Extract the [x, y] coordinate from the center of the cell holding the provided text.  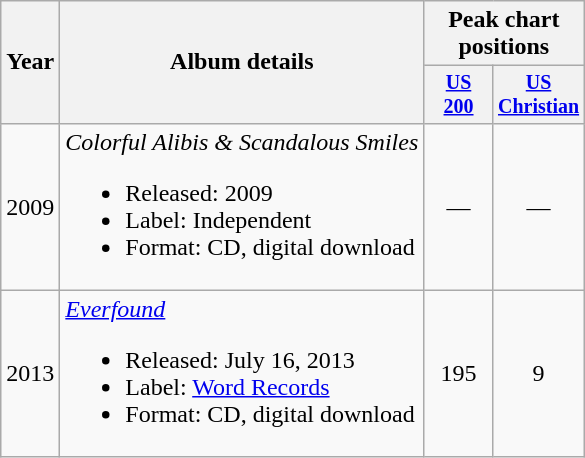
9 [538, 374]
Year [30, 62]
Album details [242, 62]
2009 [30, 206]
USChristian [538, 94]
EverfoundReleased: July 16, 2013Label: Word RecordsFormat: CD, digital download [242, 374]
US200 [458, 94]
195 [458, 374]
Peak chart positions [504, 34]
Colorful Alibis & Scandalous SmilesReleased: 2009Label: IndependentFormat: CD, digital download [242, 206]
2013 [30, 374]
